Search for the cell housing the specified text and yield its [X, Y] center coordinate. 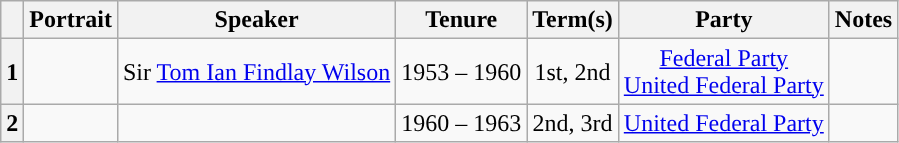
1st, 2nd [573, 72]
Tenure [462, 20]
1 [12, 72]
2 [12, 123]
Term(s) [573, 20]
United Federal Party [724, 123]
Federal PartyUnited Federal Party [724, 72]
Sir Tom Ian Findlay Wilson [256, 72]
2nd, 3rd [573, 123]
1953 – 1960 [462, 72]
1960 – 1963 [462, 123]
Portrait [71, 20]
Speaker [256, 20]
Notes [863, 20]
Party [724, 20]
